Find where the given text appears and provide that cell's center as [x, y] coordinate. 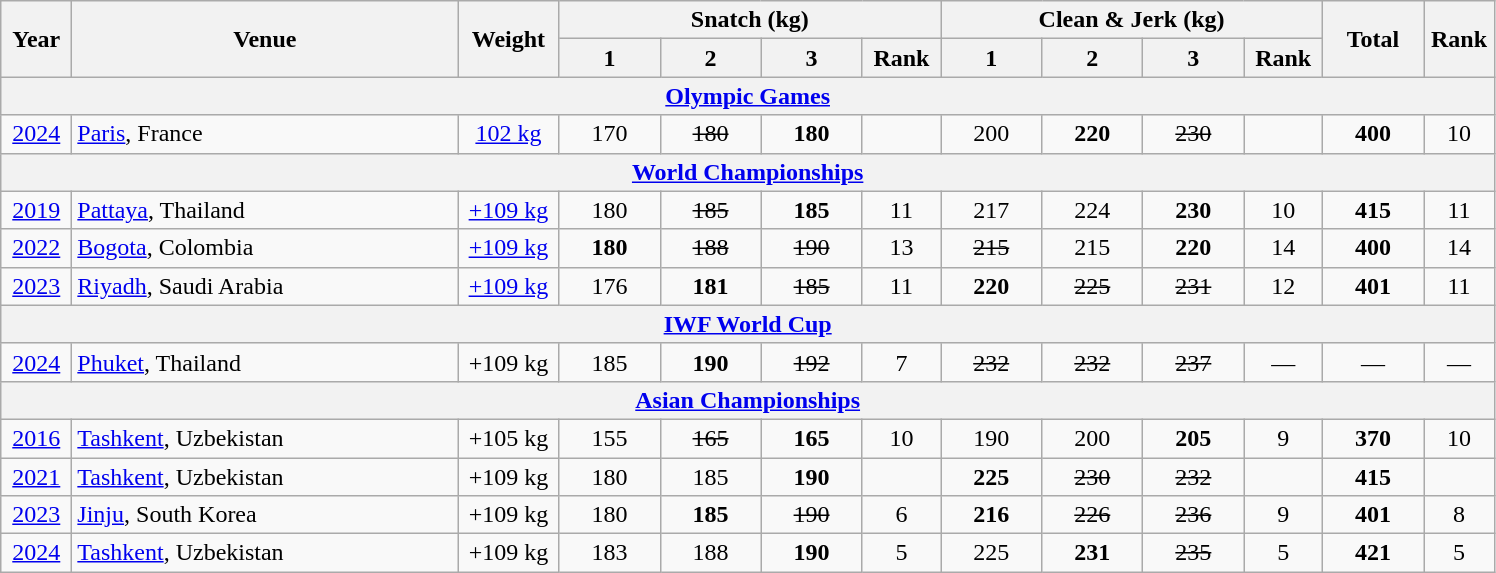
Jinju, South Korea [265, 515]
Phuket, Thailand [265, 362]
IWF World Cup [748, 324]
2016 [36, 438]
192 [812, 362]
2021 [36, 477]
Riyadh, Saudi Arabia [265, 286]
217 [992, 210]
Olympic Games [748, 96]
176 [610, 286]
181 [710, 286]
Weight [508, 39]
224 [1092, 210]
Total [1372, 39]
236 [1194, 515]
205 [1194, 438]
237 [1194, 362]
12 [1284, 286]
Asian Championships [748, 400]
+105 kg [508, 438]
235 [1194, 553]
370 [1372, 438]
Bogota, Colombia [265, 248]
102 kg [508, 134]
Pattaya, Thailand [265, 210]
216 [992, 515]
Clean & Jerk (kg) [1132, 20]
421 [1372, 553]
13 [902, 248]
2019 [36, 210]
7 [902, 362]
183 [610, 553]
Snatch (kg) [750, 20]
2022 [36, 248]
8 [1460, 515]
155 [610, 438]
Venue [265, 39]
170 [610, 134]
Year [36, 39]
226 [1092, 515]
6 [902, 515]
World Championships [748, 172]
Paris, France [265, 134]
